Detect which cell encompasses the target text, then output its [X, Y] center coordinate. 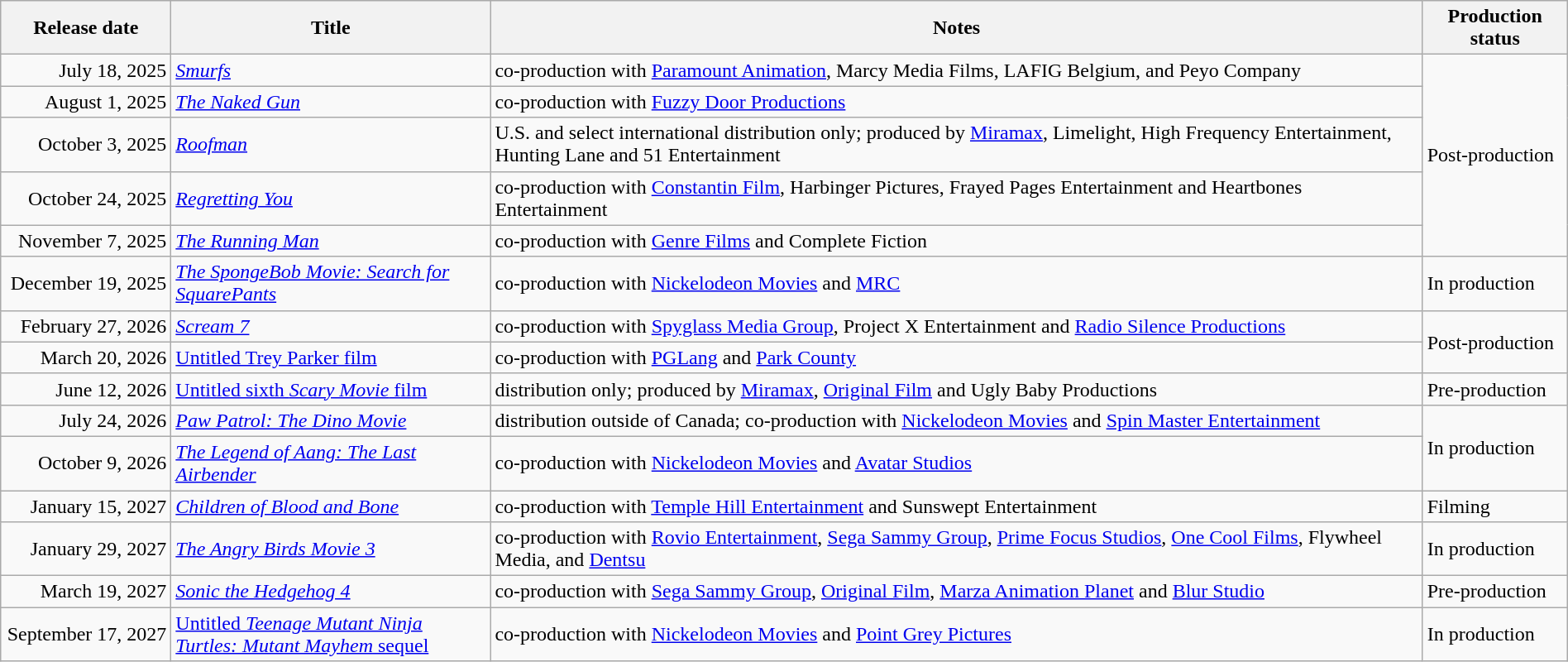
co-production with Spyglass Media Group, Project X Entertainment and Radio Silence Productions [956, 326]
January 29, 2027 [86, 549]
Production status [1495, 28]
Title [331, 28]
distribution only; produced by Miramax, Original Film and Ugly Baby Productions [956, 389]
January 15, 2027 [86, 506]
co-production with Constantin Film, Harbinger Pictures, Frayed Pages Entertainment and Heartbones Entertainment [956, 199]
The Angry Birds Movie 3 [331, 549]
The Running Man [331, 241]
July 24, 2026 [86, 420]
The Legend of Aang: The Last Airbender [331, 463]
co-production with Sega Sammy Group, Original Film, Marza Animation Planet and Blur Studio [956, 592]
Untitled Trey Parker film [331, 357]
co-production with Temple Hill Entertainment and Sunswept Entertainment [956, 506]
November 7, 2025 [86, 241]
co-production with PGLang and Park County [956, 357]
co-production with Rovio Entertainment, Sega Sammy Group, Prime Focus Studios, One Cool Films, Flywheel Media, and Dentsu [956, 549]
co-production with Fuzzy Door Productions [956, 102]
March 20, 2026 [86, 357]
Untitled Teenage Mutant Ninja Turtles: Mutant Mayhem sequel [331, 634]
Release date [86, 28]
Smurfs [331, 70]
U.S. and select international distribution only; produced by Miramax, Limelight, High Frequency Entertainment, Hunting Lane and 51 Entertainment [956, 144]
The Naked Gun [331, 102]
Untitled sixth Scary Movie film [331, 389]
October 24, 2025 [86, 199]
Paw Patrol: The Dino Movie [331, 420]
Regretting You [331, 199]
June 12, 2026 [86, 389]
July 18, 2025 [86, 70]
co-production with Genre Films and Complete Fiction [956, 241]
Filming [1495, 506]
Notes [956, 28]
Roofman [331, 144]
October 3, 2025 [86, 144]
October 9, 2026 [86, 463]
Children of Blood and Bone [331, 506]
March 19, 2027 [86, 592]
Sonic the Hedgehog 4 [331, 592]
Scream 7 [331, 326]
The SpongeBob Movie: Search for SquarePants [331, 283]
co-production with Nickelodeon Movies and Avatar Studios [956, 463]
August 1, 2025 [86, 102]
September 17, 2027 [86, 634]
February 27, 2026 [86, 326]
December 19, 2025 [86, 283]
distribution outside of Canada; co-production with Nickelodeon Movies and Spin Master Entertainment [956, 420]
co-production with Nickelodeon Movies and MRC [956, 283]
co-production with Paramount Animation, Marcy Media Films, LAFIG Belgium, and Peyo Company [956, 70]
co-production with Nickelodeon Movies and Point Grey Pictures [956, 634]
